Provide the (x, y) coordinate of the cell's center where the given text is located.  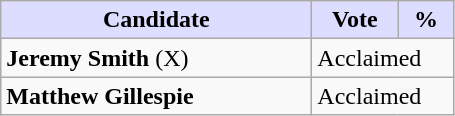
Vote (355, 20)
% (426, 20)
Candidate (156, 20)
Jeremy Smith (X) (156, 58)
Matthew Gillespie (156, 96)
